Return the (X, Y) coordinate for the center point of the cell that contains the specified text.  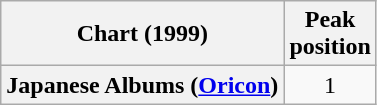
Peakposition (330, 34)
Chart (1999) (142, 34)
1 (330, 85)
Japanese Albums (Oricon) (142, 85)
